Scan for the cell matching the given text and deliver its (x, y) coordinate at center. 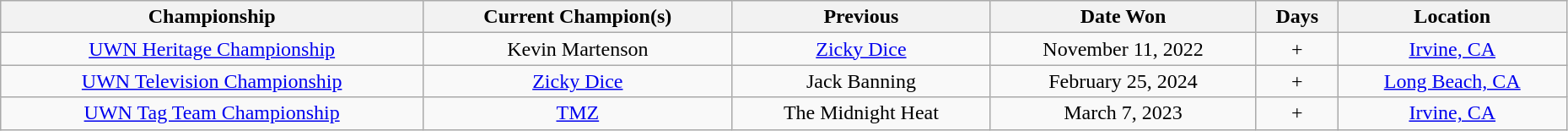
Championship (213, 17)
Jack Banning (861, 81)
The Midnight Heat (861, 113)
UWN Tag Team Championship (213, 113)
TMZ (579, 113)
UWN Heritage Championship (213, 49)
Date Won (1123, 17)
UWN Television Championship (213, 81)
Previous (861, 17)
Days (1297, 17)
Current Champion(s) (579, 17)
Long Beach, CA (1452, 81)
November 11, 2022 (1123, 49)
February 25, 2024 (1123, 81)
Location (1452, 17)
Kevin Martenson (579, 49)
March 7, 2023 (1123, 113)
